For the text-containing cell, return its midpoint in (X, Y) coordinate format. 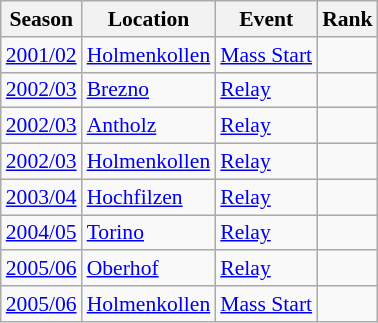
Location (149, 19)
2001/02 (42, 55)
2004/05 (42, 233)
2003/04 (42, 197)
Antholz (149, 126)
Event (266, 19)
Hochfilzen (149, 197)
Oberhof (149, 269)
Brezno (149, 90)
Rank (348, 19)
Torino (149, 233)
Season (42, 19)
